From the cell containing the given text, extract its center point as (X, Y) coordinate. 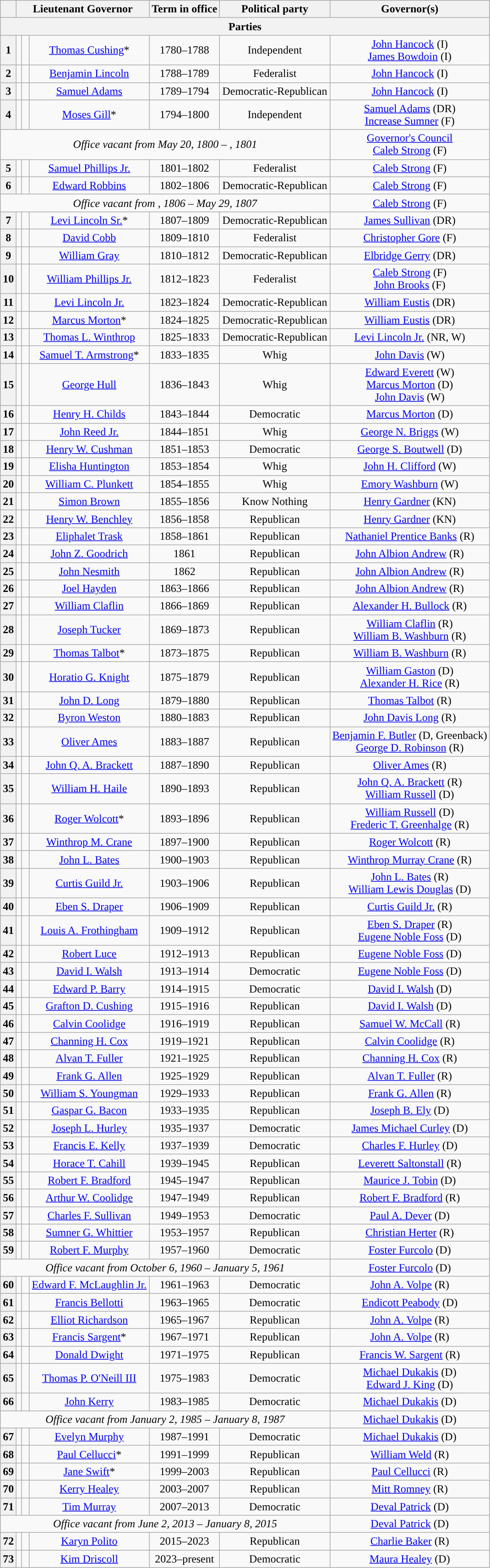
12 (8, 320)
72 (8, 1541)
68 (8, 1454)
61 (8, 1302)
1903–1906 (185, 883)
Christopher Gore (F) (409, 238)
1794–1800 (185, 114)
1953–1957 (185, 1233)
Office vacant from June 2, 2013 – January 8, 2015 (165, 1524)
31 (8, 700)
69 (8, 1471)
Office vacant from January 2, 1985 – January 8, 1987 (165, 1419)
33 (8, 742)
Sumner G. Whittier (89, 1233)
William Weld (R) (409, 1454)
Francis Sargent* (89, 1337)
John Q. A. Brackett (R)William Russell (D) (409, 788)
44 (8, 989)
Henry W. Cushman (89, 449)
1861 (185, 553)
John Hancock (I)James Bowdoin (I) (409, 50)
23 (8, 536)
1937–1939 (185, 1145)
63 (8, 1337)
1987–1991 (185, 1437)
Robert F. Bradford (R) (409, 1198)
Francis W. Sargent (R) (409, 1355)
1824–1825 (185, 320)
1929–1933 (185, 1093)
17 (8, 432)
Caleb Strong (F)John Brooks (F) (409, 279)
1949–1953 (185, 1215)
Henry H. Childs (89, 414)
Marcus Morton (D) (409, 414)
1802–1806 (185, 185)
Winthrop M. Crane (89, 842)
Office vacant from October 6, 1960 – January 5, 1961 (165, 1268)
41 (8, 930)
Christian Herter (R) (409, 1233)
William Claflin (89, 606)
1879–1880 (185, 700)
1890–1893 (185, 788)
54 (8, 1163)
1999–2003 (185, 1471)
3 (8, 91)
Parties (245, 27)
1863–1866 (185, 589)
Frank G. Allen (89, 1076)
1856–1858 (185, 519)
Marcus Morton* (89, 320)
36 (8, 819)
1939–1945 (185, 1163)
Joel Hayden (89, 589)
Charles F. Sullivan (89, 1215)
Political party (275, 9)
Charles F. Hurley (D) (409, 1145)
1 (8, 50)
11 (8, 303)
Levi Lincoln Sr.* (89, 220)
42 (8, 954)
1921–1925 (185, 1058)
David Cobb (89, 238)
45 (8, 1006)
Gaspar G. Bacon (89, 1111)
Mitt Romney (R) (409, 1489)
William H. Haile (89, 788)
Robert Luce (89, 954)
Levi Lincoln Jr. (NR, W) (409, 337)
52 (8, 1128)
Emory Washburn (W) (409, 484)
Alvan T. Fuller (89, 1058)
20 (8, 484)
Office vacant from May 20, 1800 – , 1801 (165, 145)
Robert F. Bradford (89, 1180)
George N. Briggs (W) (409, 432)
1833–1835 (185, 355)
George S. Boutwell (D) (409, 449)
1957–1960 (185, 1250)
1809–1810 (185, 238)
Henry W. Benchley (89, 519)
48 (8, 1058)
28 (8, 630)
Lieutenant Governor (83, 9)
Edward F. McLaughlin Jr. (89, 1285)
47 (8, 1041)
1873–1875 (185, 653)
5 (8, 168)
Joseph Tucker (89, 630)
1866–1869 (185, 606)
34 (8, 765)
Eben S. Draper (89, 906)
1807–1809 (185, 220)
Alvan T. Fuller (R) (409, 1076)
60 (8, 1285)
Curtis Guild Jr. (89, 883)
1851–1853 (185, 449)
7 (8, 220)
1780–1788 (185, 50)
Edward Everett (W)Marcus Morton (D)John Davis (W) (409, 385)
Samuel T. Armstrong* (89, 355)
14 (8, 355)
65 (8, 1378)
1853–1854 (185, 467)
1965–1967 (185, 1320)
Know Nothing (275, 501)
William Gray (89, 255)
55 (8, 1180)
1825–1833 (185, 337)
1823–1824 (185, 303)
John Davis (W) (409, 355)
Maurice J. Tobin (D) (409, 1180)
56 (8, 1198)
1789–1794 (185, 91)
Thomas Talbot (R) (409, 700)
4 (8, 114)
8 (8, 238)
6 (8, 185)
2007–2013 (185, 1507)
James Sullivan (DR) (409, 220)
Oliver Ames (R) (409, 765)
Elliot Richardson (89, 1320)
73 (8, 1559)
53 (8, 1145)
21 (8, 501)
35 (8, 788)
1875–1879 (185, 677)
Karyn Polito (89, 1541)
Byron Weston (89, 718)
James Michael Curley (D) (409, 1128)
Charlie Baker (R) (409, 1541)
John D. Long (89, 700)
1801–1802 (185, 168)
Channing H. Cox (89, 1041)
William C. Plunkett (89, 484)
Nathaniel Prentice Banks (R) (409, 536)
Samuel W. McCall (R) (409, 1024)
John Davis Long (R) (409, 718)
1812–1823 (185, 279)
John Reed Jr. (89, 432)
Elbridge Gerry (DR) (409, 255)
Grafton D. Cushing (89, 1006)
39 (8, 883)
Governor(s) (409, 9)
43 (8, 971)
50 (8, 1093)
Paul Cellucci (R) (409, 1471)
Channing H. Cox (R) (409, 1058)
William Phillips Jr. (89, 279)
Arthur W. Coolidge (89, 1198)
Calvin Coolidge (R) (409, 1041)
Robert F. Murphy (89, 1250)
Moses Gill* (89, 114)
Roger Wolcott (R) (409, 842)
1967–1971 (185, 1337)
Louis A. Frothingham (89, 930)
1844–1851 (185, 432)
27 (8, 606)
22 (8, 519)
William S. Youngman (89, 1093)
Eben S. Draper (R)Eugene Noble Foss (D) (409, 930)
1961–1963 (185, 1285)
Benjamin F. Butler (D, Greenback)George D. Robinson (R) (409, 742)
1935–1937 (185, 1128)
62 (8, 1320)
32 (8, 718)
71 (8, 1507)
Term in office (185, 9)
Edward Robbins (89, 185)
1854–1855 (185, 484)
Endicott Peabody (D) (409, 1302)
Maura Healey (D) (409, 1559)
Evelyn Murphy (89, 1437)
Leverett Saltonstall (R) (409, 1163)
1913–1914 (185, 971)
Thomas Talbot* (89, 653)
Joseph B. Ely (D) (409, 1111)
1933–1935 (185, 1111)
Governor's CouncilCaleb Strong (F) (409, 145)
25 (8, 571)
16 (8, 414)
49 (8, 1076)
Office vacant from , 1806 – May 29, 1807 (165, 203)
Kim Driscoll (89, 1559)
1947–1949 (185, 1198)
1862 (185, 571)
70 (8, 1489)
1883–1887 (185, 742)
1975–1983 (185, 1378)
Michael Dukakis (D)Edward J. King (D) (409, 1378)
Tim Murray (89, 1507)
64 (8, 1355)
Samuel Adams (DR)Increase Sumner (F) (409, 114)
59 (8, 1250)
1963–1965 (185, 1302)
Elisha Huntington (89, 467)
Donald Dwight (89, 1355)
Paul Cellucci* (89, 1454)
Simon Brown (89, 501)
Winthrop Murray Crane (R) (409, 859)
Oliver Ames (89, 742)
1991–1999 (185, 1454)
1909–1912 (185, 930)
William Claflin (R)William B. Washburn (R) (409, 630)
24 (8, 553)
37 (8, 842)
29 (8, 653)
Paul A. Dever (D) (409, 1215)
John Nesmith (89, 571)
1906–1909 (185, 906)
19 (8, 467)
10 (8, 279)
Jane Swift* (89, 1471)
John Q. A. Brackett (89, 765)
Kerry Healey (89, 1489)
1869–1873 (185, 630)
67 (8, 1437)
Francis Bellotti (89, 1302)
Edward P. Barry (89, 989)
John H. Clifford (W) (409, 467)
Samuel Phillips Jr. (89, 168)
1855–1856 (185, 501)
Francis E. Kelly (89, 1145)
William Russell (D)Frederic T. Greenhalge (R) (409, 819)
57 (8, 1215)
1915–1916 (185, 1006)
Alexander H. Bullock (R) (409, 606)
Horatio G. Knight (89, 677)
1919–1921 (185, 1041)
1912–1913 (185, 954)
1945–1947 (185, 1180)
John L. Bates (R)William Lewis Douglas (D) (409, 883)
1810–1812 (185, 255)
John Kerry (89, 1402)
2003–2007 (185, 1489)
26 (8, 589)
40 (8, 906)
John Z. Goodrich (89, 553)
51 (8, 1111)
1900–1903 (185, 859)
58 (8, 1233)
1858–1861 (185, 536)
1836–1843 (185, 385)
William B. Washburn (R) (409, 653)
1843–1844 (185, 414)
Samuel Adams (89, 91)
Frank G. Allen (R) (409, 1093)
Calvin Coolidge (89, 1024)
Benjamin Lincoln (89, 74)
1788–1789 (185, 74)
Levi Lincoln Jr. (89, 303)
1897–1900 (185, 842)
1983–1985 (185, 1402)
1925–1929 (185, 1076)
1893–1896 (185, 819)
1971–1975 (185, 1355)
David I. Walsh (89, 971)
13 (8, 337)
1914–1915 (185, 989)
Thomas Cushing* (89, 50)
John L. Bates (89, 859)
1916–1919 (185, 1024)
9 (8, 255)
66 (8, 1402)
Horace T. Cahill (89, 1163)
Roger Wolcott* (89, 819)
18 (8, 449)
Thomas L. Winthrop (89, 337)
Joseph L. Hurley (89, 1128)
Eliphalet Trask (89, 536)
38 (8, 859)
1880–1883 (185, 718)
15 (8, 385)
George Hull (89, 385)
Curtis Guild Jr. (R) (409, 906)
William Gaston (D)Alexander H. Rice (R) (409, 677)
2023–present (185, 1559)
Thomas P. O'Neill III (89, 1378)
30 (8, 677)
1887–1890 (185, 765)
2015–2023 (185, 1541)
2 (8, 74)
46 (8, 1024)
